Capture the cell that displays the provided text and extract its (X, Y) central coordinate. 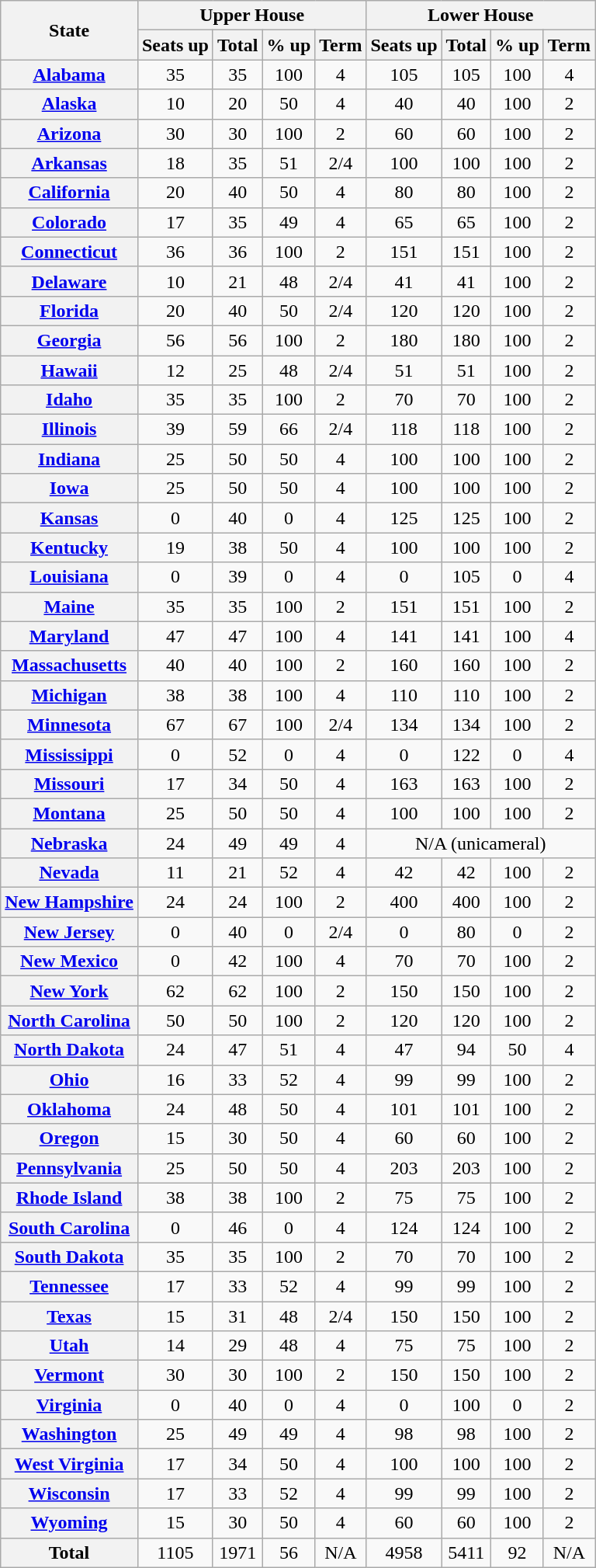
29 (237, 1346)
Iowa (70, 488)
New Hampshire (70, 902)
Hawaii (70, 370)
59 (237, 429)
Connecticut (70, 252)
Arkansas (70, 163)
4958 (404, 1552)
Tennessee (70, 1286)
94 (466, 1050)
Pennsylvania (70, 1168)
Ohio (70, 1080)
N/A (unicameral) (481, 843)
Virginia (70, 1405)
11 (175, 873)
Maine (70, 607)
Minnesota (70, 725)
South Dakota (70, 1257)
46 (237, 1227)
North Dakota (70, 1050)
Florida (70, 311)
5411 (466, 1552)
Wisconsin (70, 1493)
Vermont (70, 1375)
Missouri (70, 784)
Upper House (251, 16)
Texas (70, 1316)
12 (175, 370)
66 (289, 429)
California (70, 193)
Mississippi (70, 754)
Montana (70, 813)
Arizona (70, 134)
Georgia (70, 340)
92 (518, 1552)
Massachusetts (70, 666)
Kentucky (70, 548)
16 (175, 1080)
State (70, 30)
West Virginia (70, 1464)
New Jersey (70, 932)
Utah (70, 1346)
Alabama (70, 75)
Delaware (70, 281)
1971 (237, 1552)
122 (466, 754)
Maryland (70, 636)
14 (175, 1346)
Oklahoma (70, 1109)
Kansas (70, 518)
Michigan (70, 695)
Idaho (70, 400)
18 (175, 163)
Nevada (70, 873)
31 (237, 1316)
Wyoming (70, 1523)
Rhode Island (70, 1198)
Nebraska (70, 843)
New York (70, 991)
Alaska (70, 104)
Oregon (70, 1139)
Lower House (481, 16)
New Mexico (70, 961)
19 (175, 548)
Washington (70, 1434)
Colorado (70, 222)
South Carolina (70, 1227)
North Carolina (70, 1020)
Indiana (70, 459)
1105 (175, 1552)
Illinois (70, 429)
Louisiana (70, 577)
